Provide the (x, y) coordinate of the cell's center where the given text is located.  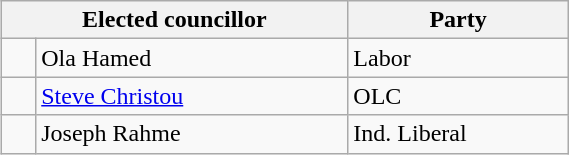
Labor (458, 58)
Ind. Liberal (458, 134)
Joseph Rahme (192, 134)
Party (458, 20)
Ola Hamed (192, 58)
Steve Christou (192, 96)
OLC (458, 96)
Elected councillor (174, 20)
